Determine the (x, y) coordinate at the center of the cell enclosing the given text.  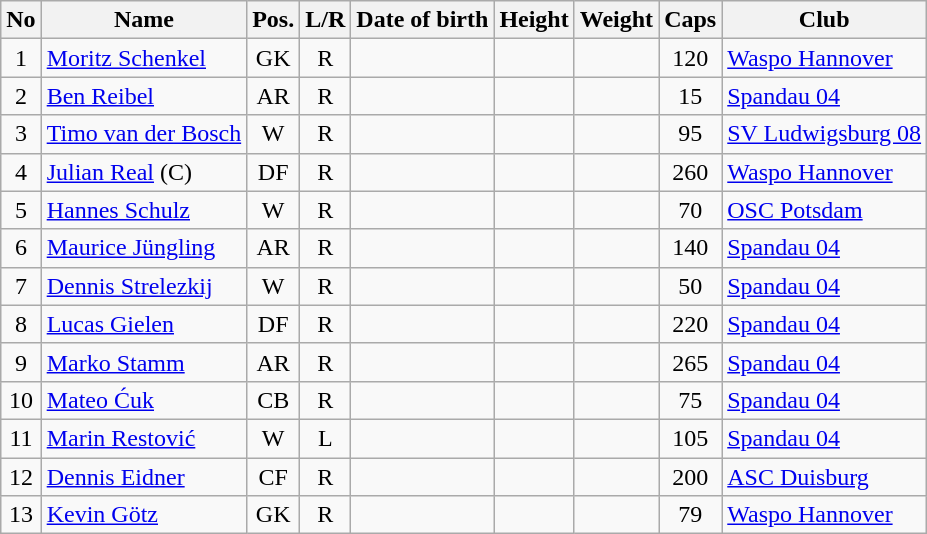
Kevin Götz (144, 515)
3 (21, 134)
200 (690, 477)
9 (21, 362)
4 (21, 172)
Timo van der Bosch (144, 134)
Club (824, 20)
10 (21, 400)
95 (690, 134)
Hannes Schulz (144, 210)
Name (144, 20)
Weight (616, 20)
Marko Stamm (144, 362)
L (326, 438)
13 (21, 515)
2 (21, 96)
1 (21, 58)
220 (690, 324)
Dennis Eidner (144, 477)
5 (21, 210)
Ben Reibel (144, 96)
140 (690, 248)
12 (21, 477)
Julian Real (C) (144, 172)
Height (534, 20)
No (21, 20)
Mateo Ćuk (144, 400)
Moritz Schenkel (144, 58)
265 (690, 362)
70 (690, 210)
Caps (690, 20)
SV Ludwigsburg 08 (824, 134)
6 (21, 248)
Pos. (274, 20)
79 (690, 515)
75 (690, 400)
Lucas Gielen (144, 324)
OSC Potsdam (824, 210)
CF (274, 477)
105 (690, 438)
11 (21, 438)
Date of birth (422, 20)
Maurice Jüngling (144, 248)
L/R (326, 20)
8 (21, 324)
15 (690, 96)
CB (274, 400)
Marin Restović (144, 438)
ASC Duisburg (824, 477)
Dennis Strelezkij (144, 286)
50 (690, 286)
7 (21, 286)
260 (690, 172)
120 (690, 58)
